Detect which cell encompasses the target text, then output its (X, Y) center coordinate. 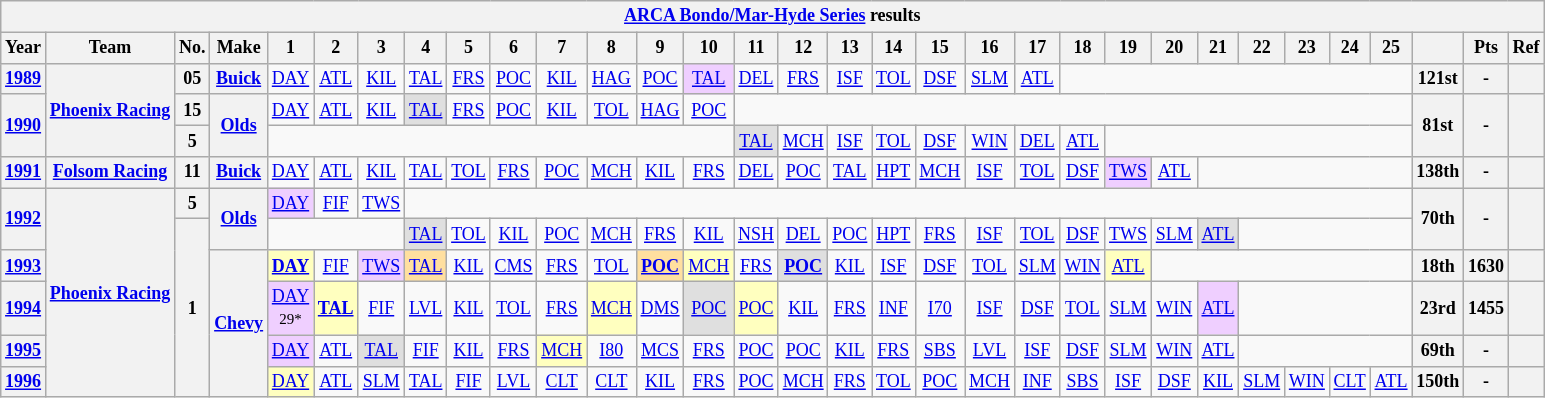
150th (1438, 382)
DMS (660, 308)
23rd (1438, 308)
CMS (514, 266)
1991 (24, 172)
Folsom Racing (110, 172)
69th (1438, 350)
Team (110, 48)
18th (1438, 266)
I70 (940, 308)
1993 (24, 266)
70th (1438, 219)
NSH (756, 234)
121st (1438, 78)
1455 (1486, 308)
1996 (24, 382)
Year (24, 48)
18 (1082, 48)
Make (239, 48)
Chevy (239, 324)
7 (562, 48)
1989 (24, 78)
12 (803, 48)
2 (336, 48)
DAY29* (290, 308)
1995 (24, 350)
20 (1174, 48)
1990 (24, 125)
23 (1308, 48)
22 (1262, 48)
25 (1391, 48)
1994 (24, 308)
16 (990, 48)
14 (894, 48)
05 (192, 78)
9 (660, 48)
1992 (24, 219)
No. (192, 48)
MCS (660, 350)
21 (1218, 48)
138th (1438, 172)
Ref (1526, 48)
Pts (1486, 48)
4 (426, 48)
19 (1128, 48)
8 (612, 48)
13 (850, 48)
6 (514, 48)
24 (1350, 48)
1630 (1486, 266)
ARCA Bondo/Mar-Hyde Series results (772, 16)
10 (709, 48)
81st (1438, 125)
I80 (612, 350)
3 (382, 48)
17 (1037, 48)
